Pinpoint the cell where the given text exists, returning its [x, y] midpoint coordinate. 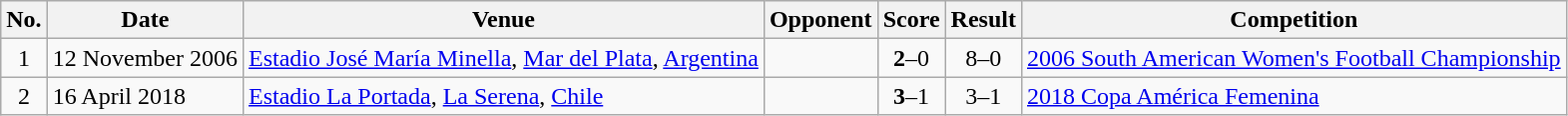
Venue [504, 20]
Date [145, 20]
1 [24, 58]
Competition [1294, 20]
Result [983, 20]
16 April 2018 [145, 96]
No. [24, 20]
12 November 2006 [145, 58]
Opponent [820, 20]
Estadio La Portada, La Serena, Chile [504, 96]
2 [24, 96]
2–0 [911, 58]
8–0 [983, 58]
Score [911, 20]
Estadio José María Minella, Mar del Plata, Argentina [504, 58]
2018 Copa América Femenina [1294, 96]
2006 South American Women's Football Championship [1294, 58]
